Capture the cell that displays the provided text and extract its (X, Y) central coordinate. 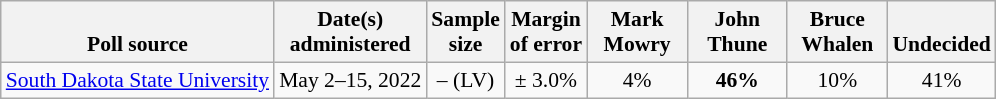
± 3.0% (546, 80)
Samplesize (465, 32)
46% (737, 80)
MarkMowry (637, 32)
May 2–15, 2022 (350, 80)
Poll source (138, 32)
– (LV) (465, 80)
Date(s)administered (350, 32)
41% (941, 80)
Marginof error (546, 32)
South Dakota State University (138, 80)
10% (837, 80)
JohnThune (737, 32)
BruceWhalen (837, 32)
4% (637, 80)
Undecided (941, 32)
